Locate the cell with the specified text and output its (X, Y) center coordinate. 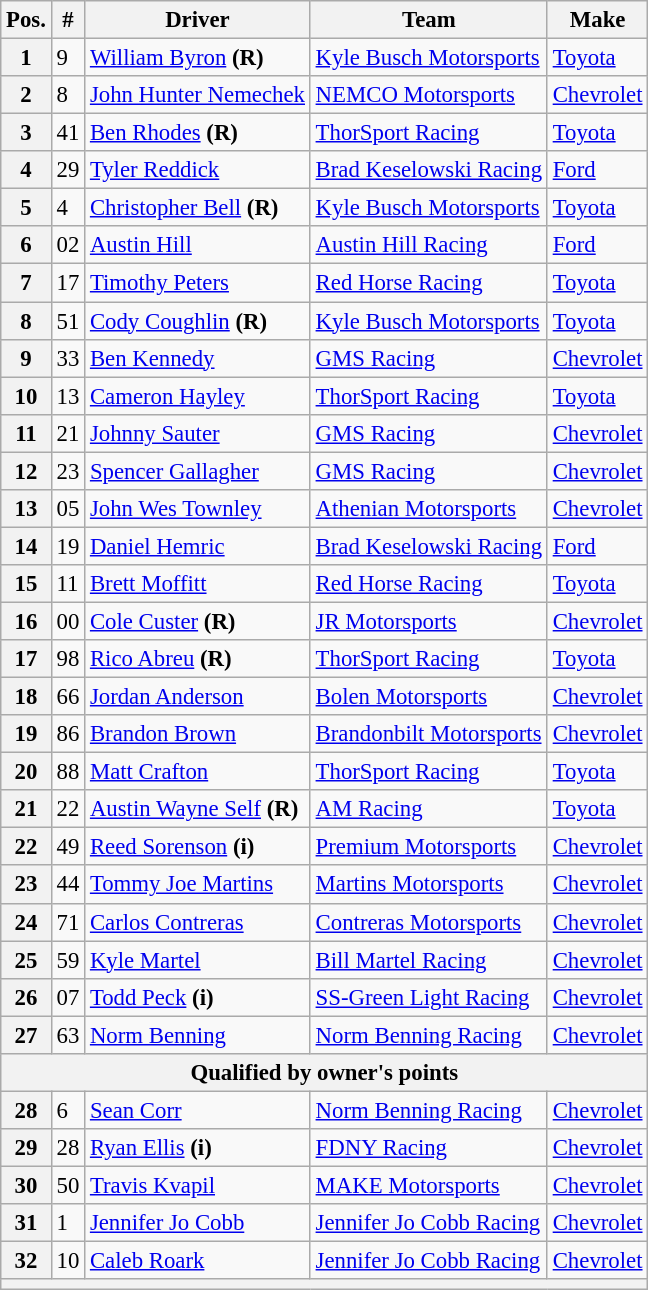
Carlos Contreras (198, 922)
Spencer Gallagher (198, 471)
Team (428, 20)
Brett Moffitt (198, 584)
Ben Kennedy (198, 358)
Brandon Brown (198, 734)
12 (26, 471)
Reed Sorenson (i) (198, 847)
William Byron (R) (198, 58)
32 (26, 1261)
07 (68, 997)
63 (68, 1035)
Qualified by owner's points (324, 1073)
05 (68, 509)
27 (26, 1035)
Kyle Martel (198, 960)
66 (68, 697)
86 (68, 734)
Todd Peck (i) (198, 997)
John Wes Townley (198, 509)
31 (26, 1223)
NEMCO Motorsports (428, 95)
Jordan Anderson (198, 697)
Jennifer Jo Cobb (198, 1223)
20 (26, 772)
88 (68, 772)
Sean Corr (198, 1110)
Premium Motorsports (428, 847)
Cameron Hayley (198, 396)
59 (68, 960)
71 (68, 922)
44 (68, 885)
26 (26, 997)
SS-Green Light Racing (428, 997)
30 (26, 1185)
Cole Custer (R) (198, 621)
Brandonbilt Motorsports (428, 734)
Christopher Bell (R) (198, 208)
Timothy Peters (198, 283)
15 (26, 584)
Austin Hill Racing (428, 245)
AM Racing (428, 809)
Driver (198, 20)
FDNY Racing (428, 1148)
Norm Benning (198, 1035)
Make (597, 20)
24 (26, 922)
# (68, 20)
Matt Crafton (198, 772)
Rico Abreu (R) (198, 659)
50 (68, 1185)
Ryan Ellis (i) (198, 1148)
John Hunter Nemechek (198, 95)
Austin Hill (198, 245)
49 (68, 847)
Pos. (26, 20)
00 (68, 621)
41 (68, 133)
3 (26, 133)
Johnny Sauter (198, 433)
02 (68, 245)
Travis Kvapil (198, 1185)
7 (26, 283)
51 (68, 321)
Bill Martel Racing (428, 960)
5 (26, 208)
Martins Motorsports (428, 885)
Caleb Roark (198, 1261)
98 (68, 659)
Bolen Motorsports (428, 697)
Contreras Motorsports (428, 922)
16 (26, 621)
Tyler Reddick (198, 170)
14 (26, 546)
Tommy Joe Martins (198, 885)
33 (68, 358)
Austin Wayne Self (R) (198, 809)
25 (26, 960)
18 (26, 697)
2 (26, 95)
MAKE Motorsports (428, 1185)
Athenian Motorsports (428, 509)
Cody Coughlin (R) (198, 321)
JR Motorsports (428, 621)
Daniel Hemric (198, 546)
Ben Rhodes (R) (198, 133)
